Return (x, y) of the center of cell containing provided text 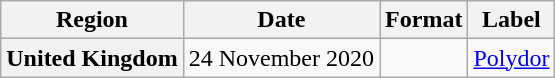
Label (512, 20)
Polydor (512, 58)
24 November 2020 (281, 58)
Format (424, 20)
United Kingdom (92, 58)
Date (281, 20)
Region (92, 20)
